Determine the [X, Y] coordinate at the center of the cell enclosing the given text.  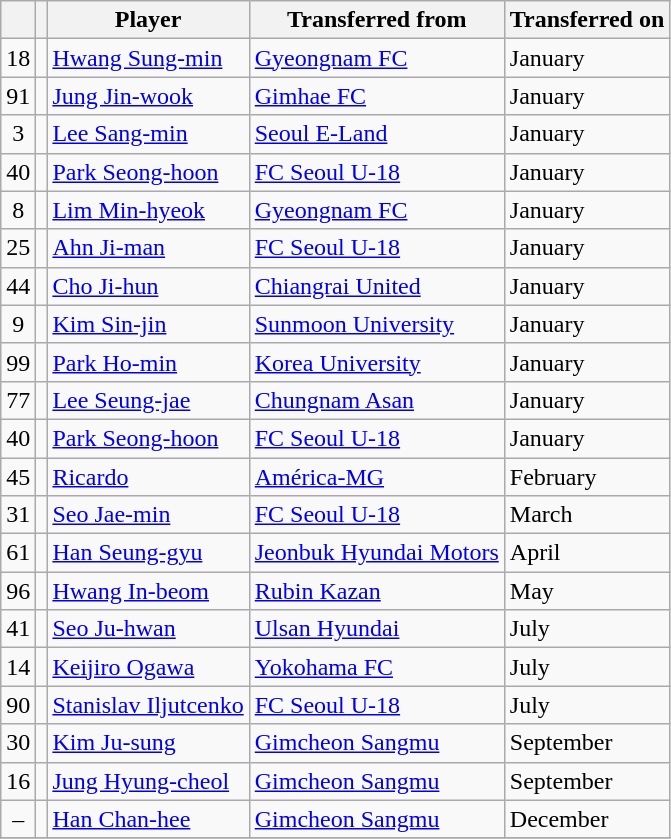
Chiangrai United [376, 286]
Han Chan-hee [148, 819]
May [586, 591]
14 [18, 667]
3 [18, 134]
8 [18, 210]
45 [18, 477]
Kim Ju-sung [148, 743]
Lim Min-hyeok [148, 210]
Jung Hyung-cheol [148, 781]
Gimhae FC [376, 96]
Korea University [376, 362]
96 [18, 591]
61 [18, 553]
– [18, 819]
Ahn Ji-man [148, 248]
Han Seung-gyu [148, 553]
44 [18, 286]
Seo Jae-min [148, 515]
30 [18, 743]
Cho Ji-hun [148, 286]
Jung Jin-wook [148, 96]
31 [18, 515]
Yokohama FC [376, 667]
Kim Sin-jin [148, 324]
Sunmoon University [376, 324]
16 [18, 781]
18 [18, 58]
Player [148, 20]
Keijiro Ogawa [148, 667]
Chungnam Asan [376, 400]
April [586, 553]
Seo Ju-hwan [148, 629]
90 [18, 705]
9 [18, 324]
Ricardo [148, 477]
December [586, 819]
Hwang Sung-min [148, 58]
Seoul E-Land [376, 134]
Park Ho-min [148, 362]
América-MG [376, 477]
Transferred on [586, 20]
February [586, 477]
Rubin Kazan [376, 591]
Stanislav Iljutcenko [148, 705]
Jeonbuk Hyundai Motors [376, 553]
March [586, 515]
Lee Sang-min [148, 134]
91 [18, 96]
25 [18, 248]
Ulsan Hyundai [376, 629]
Hwang In-beom [148, 591]
Lee Seung-jae [148, 400]
41 [18, 629]
Transferred from [376, 20]
99 [18, 362]
77 [18, 400]
